From the cell containing the given text, extract its center point as [x, y] coordinate. 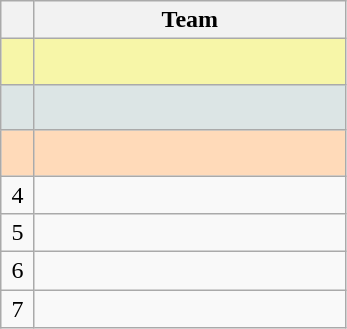
6 [18, 271]
4 [18, 195]
Team [190, 20]
5 [18, 233]
7 [18, 309]
